Output the [X, Y] coordinate of the center of the cell containing the given text.  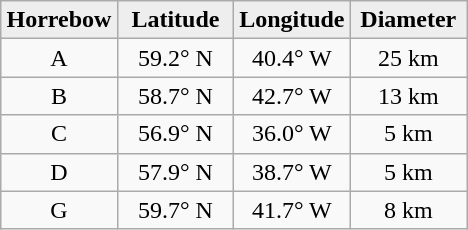
56.9° N [175, 134]
C [59, 134]
B [59, 96]
42.7° W [292, 96]
Longitude [292, 20]
59.7° N [175, 210]
8 km [408, 210]
57.9° N [175, 172]
38.7° W [292, 172]
36.0° W [292, 134]
A [59, 58]
Latitude [175, 20]
25 km [408, 58]
Diameter [408, 20]
D [59, 172]
G [59, 210]
Horrebow [59, 20]
58.7° N [175, 96]
59.2° N [175, 58]
13 km [408, 96]
40.4° W [292, 58]
41.7° W [292, 210]
